Search for the cell housing the specified text and yield its (x, y) center coordinate. 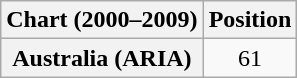
Position (250, 20)
61 (250, 58)
Chart (2000–2009) (102, 20)
Australia (ARIA) (102, 58)
